Extract the (X, Y) coordinate from the center of the cell holding the provided text.  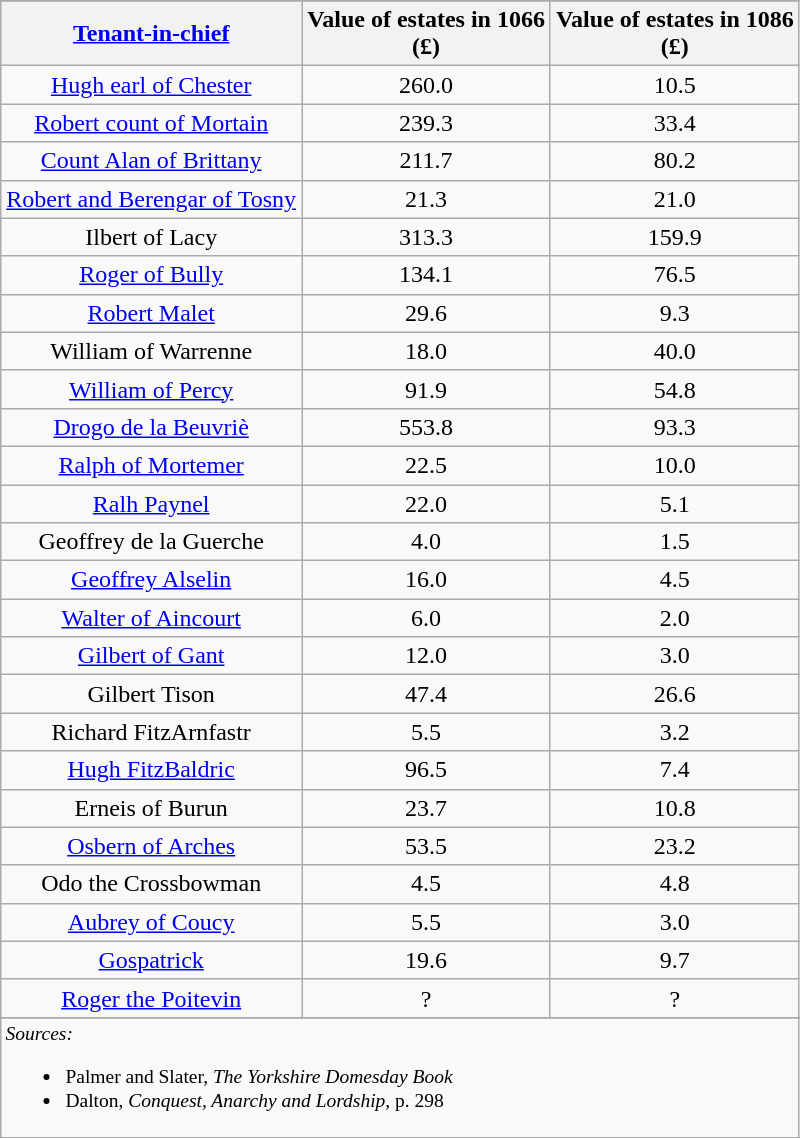
159.9 (674, 237)
Value of estates in 1066(£) (426, 34)
53.5 (426, 846)
Ralph of Mortemer (152, 465)
18.0 (426, 351)
10.0 (674, 465)
William of Percy (152, 389)
211.7 (426, 161)
23.2 (674, 846)
7.4 (674, 770)
91.9 (426, 389)
Osbern of Arches (152, 846)
Roger the Poitevin (152, 998)
76.5 (674, 275)
54.8 (674, 389)
Geoffrey de la Guerche (152, 542)
9.3 (674, 313)
Roger of Bully (152, 275)
40.0 (674, 351)
Sources:Palmer and Slater, The Yorkshire Domesday BookDalton, Conquest, Anarchy and Lordship, p. 298 (400, 1077)
Hugh FitzBaldric (152, 770)
553.8 (426, 427)
22.5 (426, 465)
Odo the Crossbowman (152, 884)
Robert and Berengar of Tosny (152, 199)
Gospatrick (152, 960)
29.6 (426, 313)
260.0 (426, 85)
Value of estates in 1086(£) (674, 34)
33.4 (674, 123)
239.3 (426, 123)
26.6 (674, 694)
12.0 (426, 656)
Gilbert of Gant (152, 656)
9.7 (674, 960)
5.1 (674, 503)
10.5 (674, 85)
1.5 (674, 542)
23.7 (426, 808)
93.3 (674, 427)
Aubrey of Coucy (152, 922)
Geoffrey Alselin (152, 580)
Hugh earl of Chester (152, 85)
Drogo de la Beuvriè (152, 427)
2.0 (674, 618)
21.3 (426, 199)
Richard FitzArnfastr (152, 732)
Robert count of Mortain (152, 123)
Robert Malet (152, 313)
96.5 (426, 770)
80.2 (674, 161)
4.8 (674, 884)
Ralh Paynel (152, 503)
4.0 (426, 542)
Erneis of Burun (152, 808)
Ilbert of Lacy (152, 237)
134.1 (426, 275)
6.0 (426, 618)
Tenant-in-chief (152, 34)
Gilbert Tison (152, 694)
22.0 (426, 503)
Count Alan of Brittany (152, 161)
19.6 (426, 960)
William of Warrenne (152, 351)
Walter of Aincourt (152, 618)
47.4 (426, 694)
3.2 (674, 732)
313.3 (426, 237)
21.0 (674, 199)
10.8 (674, 808)
16.0 (426, 580)
